From the cell containing the given text, extract its center point as (X, Y) coordinate. 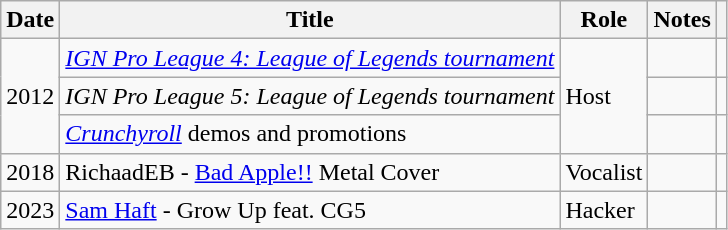
IGN Pro League 5: League of Legends tournament (310, 96)
Vocalist (604, 172)
Date (30, 20)
Hacker (604, 210)
RichaadEB - Bad Apple!! Metal Cover (310, 172)
Title (310, 20)
Notes (682, 20)
Sam Haft - Grow Up feat. CG5 (310, 210)
Crunchyroll demos and promotions (310, 134)
2018 (30, 172)
2012 (30, 96)
Host (604, 96)
2023 (30, 210)
IGN Pro League 4: League of Legends tournament (310, 58)
Role (604, 20)
